Scan for the cell matching the given text and deliver its (X, Y) coordinate at center. 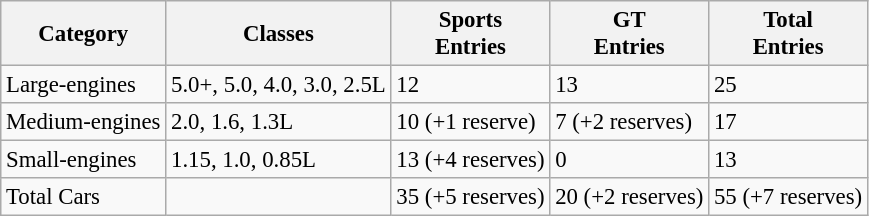
Category (84, 34)
TotalEntries (788, 34)
13 (+4 reserves) (470, 160)
1.15, 1.0, 0.85L (278, 160)
GTEntries (630, 34)
5.0+, 5.0, 4.0, 3.0, 2.5L (278, 85)
Total Cars (84, 197)
SportsEntries (470, 34)
10 (+1 reserve) (470, 122)
35 (+5 reserves) (470, 197)
Large-engines (84, 85)
20 (+2 reserves) (630, 197)
17 (788, 122)
Medium-engines (84, 122)
25 (788, 85)
12 (470, 85)
2.0, 1.6, 1.3L (278, 122)
7 (+2 reserves) (630, 122)
55 (+7 reserves) (788, 197)
Small-engines (84, 160)
0 (630, 160)
Classes (278, 34)
